Return the (x, y) coordinate for the center point of the cell that contains the specified text.  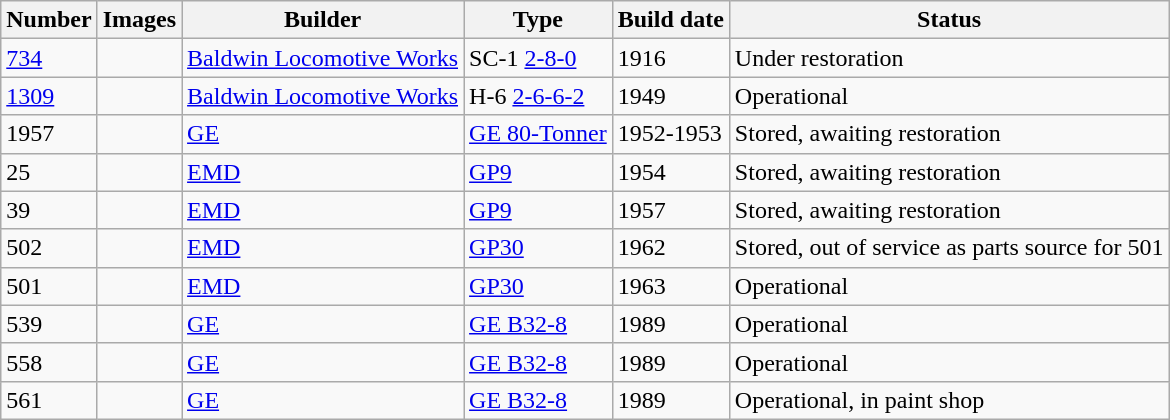
Status (949, 20)
SC-1 2-8-0 (538, 58)
1963 (670, 286)
1952-1953 (670, 134)
Number (49, 20)
558 (49, 362)
Type (538, 20)
Under restoration (949, 58)
39 (49, 210)
1962 (670, 248)
1309 (49, 96)
561 (49, 400)
H-6 2-6-6-2 (538, 96)
501 (49, 286)
Operational, in paint shop (949, 400)
1954 (670, 172)
539 (49, 324)
1916 (670, 58)
502 (49, 248)
GE 80-Tonner (538, 134)
Images (139, 20)
Build date (670, 20)
1949 (670, 96)
Stored, out of service as parts source for 501 (949, 248)
734 (49, 58)
25 (49, 172)
Builder (323, 20)
